Pinpoint the cell where the given text exists, returning its (x, y) midpoint coordinate. 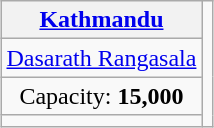
Dasarath Rangasala (102, 58)
Capacity: 15,000 (102, 96)
Kathmandu (102, 20)
